Scan for the cell matching the given text and deliver its [X, Y] coordinate at center. 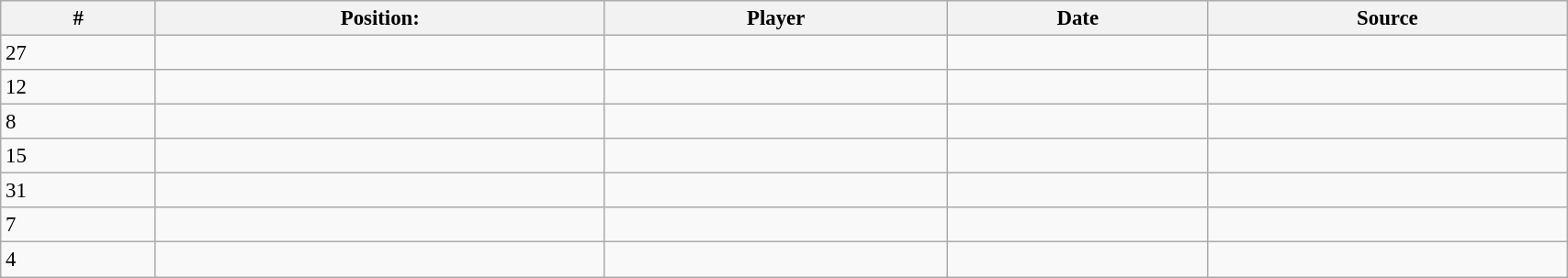
# [79, 18]
Source [1387, 18]
27 [79, 53]
4 [79, 260]
7 [79, 225]
Player [775, 18]
12 [79, 87]
Position: [380, 18]
Date [1077, 18]
31 [79, 191]
15 [79, 156]
8 [79, 122]
